Detect which cell encompasses the target text, then output its (X, Y) center coordinate. 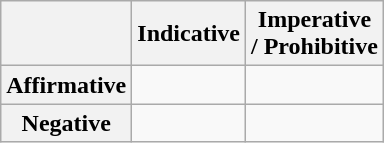
Negative (66, 123)
Indicative (189, 34)
Affirmative (66, 85)
Imperative/ Prohibitive (315, 34)
